Output the [x, y] coordinate of the center of the cell containing the given text.  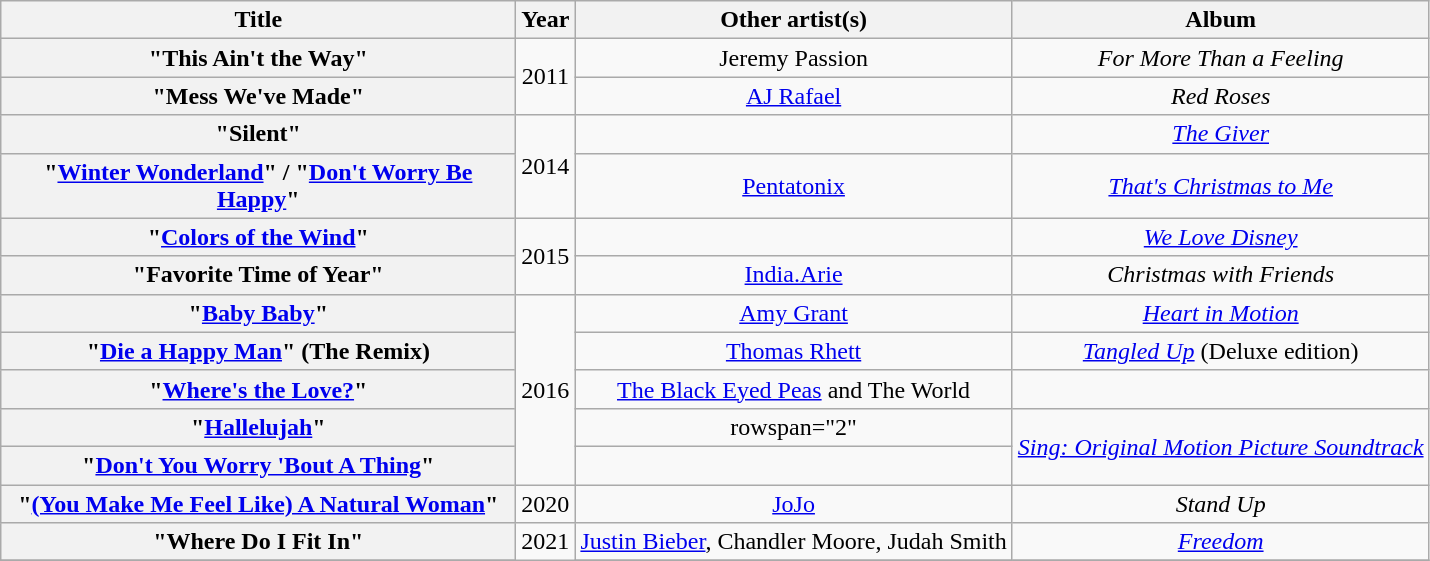
"Favorite Time of Year" [258, 275]
Pentatonix [794, 186]
Freedom [1220, 542]
That's Christmas to Me [1220, 186]
"Where Do I Fit In" [258, 542]
"Baby Baby" [258, 313]
Year [546, 20]
JoJo [794, 503]
"Hallelujah" [258, 427]
"(You Make Me Feel Like) A Natural Woman" [258, 503]
Other artist(s) [794, 20]
Tangled Up (Deluxe edition) [1220, 351]
"This Ain't the Way" [258, 58]
"Don't You Worry 'Bout A Thing" [258, 465]
2015 [546, 256]
Sing: Original Motion Picture Soundtrack [1220, 446]
"Silent" [258, 134]
2021 [546, 542]
We Love Disney [1220, 237]
Album [1220, 20]
"Where's the Love?" [258, 389]
"Winter Wonderland" / "Don't Worry Be Happy" [258, 186]
Christmas with Friends [1220, 275]
Title [258, 20]
Heart in Motion [1220, 313]
Amy Grant [794, 313]
Red Roses [1220, 96]
Stand Up [1220, 503]
2011 [546, 77]
The Giver [1220, 134]
Justin Bieber, Chandler Moore, Judah Smith [794, 542]
2016 [546, 389]
Jeremy Passion [794, 58]
AJ Rafael [794, 96]
Thomas Rhett [794, 351]
2020 [546, 503]
The Black Eyed Peas and The World [794, 389]
For More Than a Feeling [1220, 58]
India.Arie [794, 275]
2014 [546, 166]
rowspan="2" [794, 427]
"Mess We've Made" [258, 96]
"Die a Happy Man" (The Remix) [258, 351]
"Colors of the Wind" [258, 237]
